Pinpoint the cell where the given text exists, returning its [X, Y] midpoint coordinate. 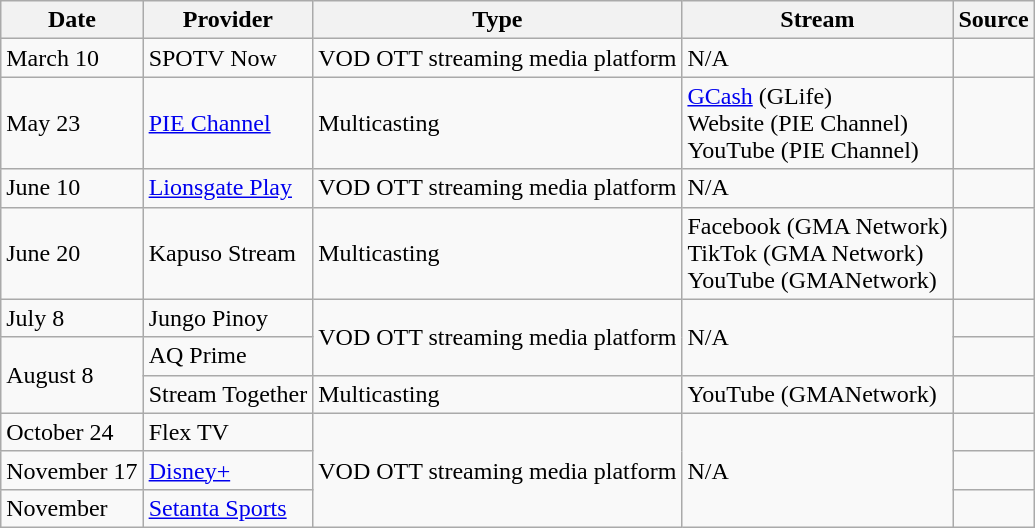
Jungo Pinoy [228, 318]
SPOTV Now [228, 58]
Type [498, 20]
PIE Channel [228, 123]
October 24 [72, 432]
Provider [228, 20]
AQ Prime [228, 356]
June 20 [72, 253]
May 23 [72, 123]
GCash (GLife)Website (PIE Channel)YouTube (PIE Channel) [818, 123]
Kapuso Stream [228, 253]
Source [994, 20]
June 10 [72, 188]
July 8 [72, 318]
Lionsgate Play [228, 188]
Facebook (GMA Network)TikTok (GMA Network)YouTube (GMANetwork) [818, 253]
Flex TV [228, 432]
Stream Together [228, 394]
Date [72, 20]
Disney+ [228, 470]
November [72, 508]
YouTube (GMANetwork) [818, 394]
November 17 [72, 470]
August 8 [72, 375]
Setanta Sports [228, 508]
Stream [818, 20]
March 10 [72, 58]
